Locate the cell with the specified text and output its [x, y] center coordinate. 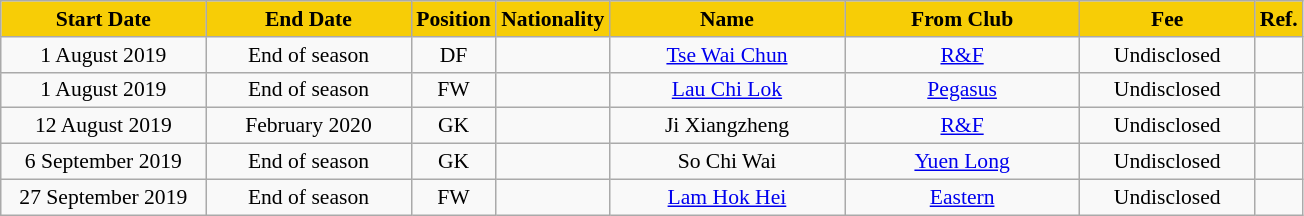
Fee [1168, 19]
Ji Xiangzheng [726, 126]
27 September 2019 [104, 197]
Yuen Long [962, 162]
12 August 2019 [104, 126]
Tse Wai Chun [726, 55]
February 2020 [308, 126]
6 September 2019 [104, 162]
End Date [308, 19]
So Chi Wai [726, 162]
Lau Chi Lok [726, 90]
Name [726, 19]
Lam Hok Hei [726, 197]
Pegasus [962, 90]
Ref. [1279, 19]
DF [454, 55]
Nationality [552, 19]
From Club [962, 19]
Position [454, 19]
Eastern [962, 197]
Start Date [104, 19]
